Output the (X, Y) coordinate of the center of the cell containing the given text.  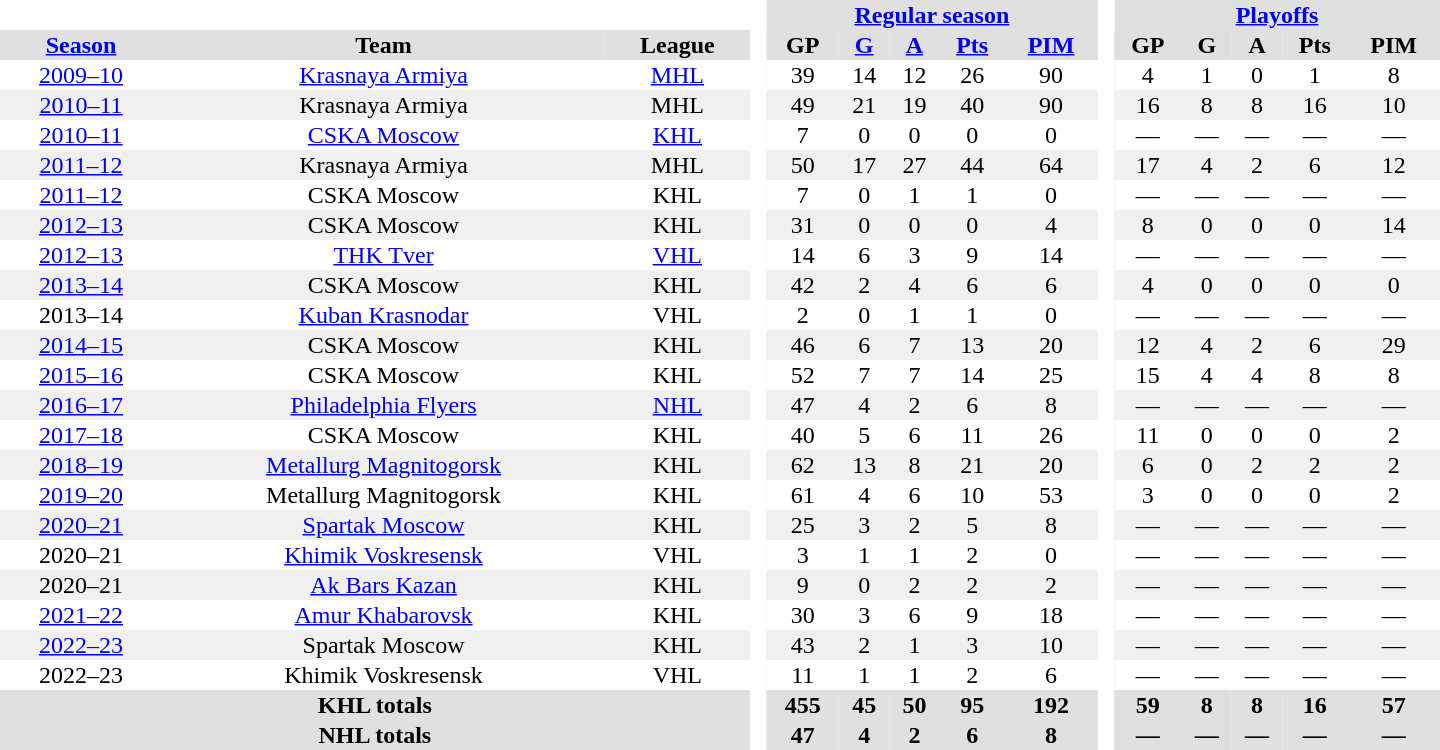
2018–19 (81, 465)
Kuban Krasnodar (384, 315)
61 (802, 495)
43 (802, 645)
57 (1394, 705)
Philadelphia Flyers (384, 405)
Playoffs (1277, 15)
2016–17 (81, 405)
Season (81, 45)
39 (802, 75)
2017–18 (81, 435)
19 (914, 105)
44 (972, 165)
95 (972, 705)
27 (914, 165)
52 (802, 375)
455 (802, 705)
46 (802, 345)
62 (802, 465)
KHL totals (375, 705)
League (678, 45)
64 (1051, 165)
45 (864, 705)
2015–16 (81, 375)
2014–15 (81, 345)
42 (802, 285)
29 (1394, 345)
NHL (678, 405)
THK Tver (384, 255)
Regular season (932, 15)
31 (802, 225)
30 (802, 615)
Ak Bars Kazan (384, 585)
53 (1051, 495)
2009–10 (81, 75)
59 (1148, 705)
192 (1051, 705)
2021–22 (81, 615)
18 (1051, 615)
2019–20 (81, 495)
Amur Khabarovsk (384, 615)
15 (1148, 375)
49 (802, 105)
Team (384, 45)
NHL totals (375, 735)
